Search for the cell housing the specified text and yield its (x, y) center coordinate. 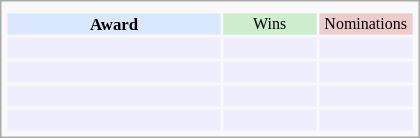
Wins (270, 24)
Award (114, 24)
Nominations (366, 24)
